Return [x, y] of the center of cell containing provided text 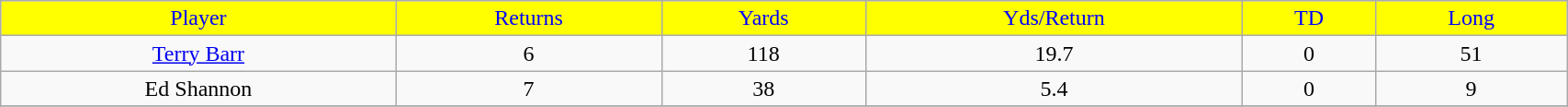
Yds/Return [1054, 18]
Yards [763, 18]
Terry Barr [198, 53]
19.7 [1054, 53]
9 [1472, 89]
Player [198, 18]
Long [1472, 18]
5.4 [1054, 89]
51 [1472, 53]
118 [763, 53]
7 [529, 89]
Ed Shannon [198, 89]
TD [1310, 18]
38 [763, 89]
6 [529, 53]
Returns [529, 18]
